Return the [x, y] coordinate for the center point of the cell that contains the specified text.  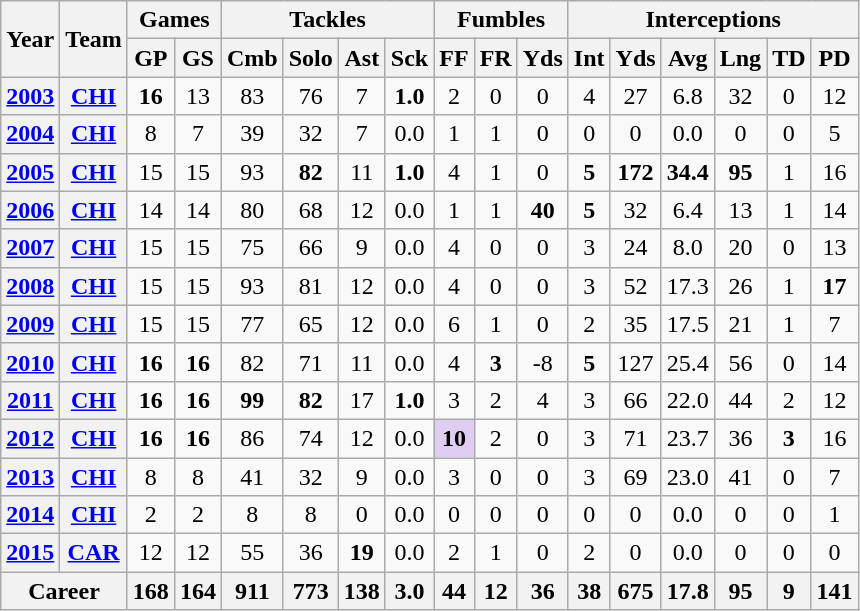
Games [174, 20]
77 [252, 324]
35 [636, 324]
20 [740, 248]
Career [64, 591]
138 [362, 591]
Cmb [252, 58]
GP [150, 58]
773 [310, 591]
168 [150, 591]
GS [198, 58]
76 [310, 96]
81 [310, 286]
675 [636, 591]
164 [198, 591]
Lng [740, 58]
Tackles [327, 20]
23.0 [688, 477]
86 [252, 438]
6.4 [688, 210]
25.4 [688, 362]
17.8 [688, 591]
26 [740, 286]
6.8 [688, 96]
52 [636, 286]
56 [740, 362]
23.7 [688, 438]
2004 [30, 134]
2013 [30, 477]
-8 [542, 362]
39 [252, 134]
Ast [362, 58]
2007 [30, 248]
TD [789, 58]
69 [636, 477]
2009 [30, 324]
6 [454, 324]
2014 [30, 515]
127 [636, 362]
911 [252, 591]
34.4 [688, 172]
Int [589, 58]
21 [740, 324]
83 [252, 96]
2003 [30, 96]
Interceptions [713, 20]
24 [636, 248]
CAR [94, 553]
141 [834, 591]
2006 [30, 210]
FF [454, 58]
22.0 [688, 400]
38 [589, 591]
74 [310, 438]
Avg [688, 58]
27 [636, 96]
75 [252, 248]
Solo [310, 58]
2011 [30, 400]
2010 [30, 362]
19 [362, 553]
68 [310, 210]
10 [454, 438]
99 [252, 400]
80 [252, 210]
8.0 [688, 248]
55 [252, 553]
40 [542, 210]
2012 [30, 438]
2005 [30, 172]
PD [834, 58]
FR [496, 58]
2015 [30, 553]
Year [30, 39]
Team [94, 39]
172 [636, 172]
17.3 [688, 286]
Fumbles [502, 20]
65 [310, 324]
2008 [30, 286]
3.0 [409, 591]
Sck [409, 58]
17.5 [688, 324]
